Determine the [x, y] coordinate at the center of the cell enclosing the given text.  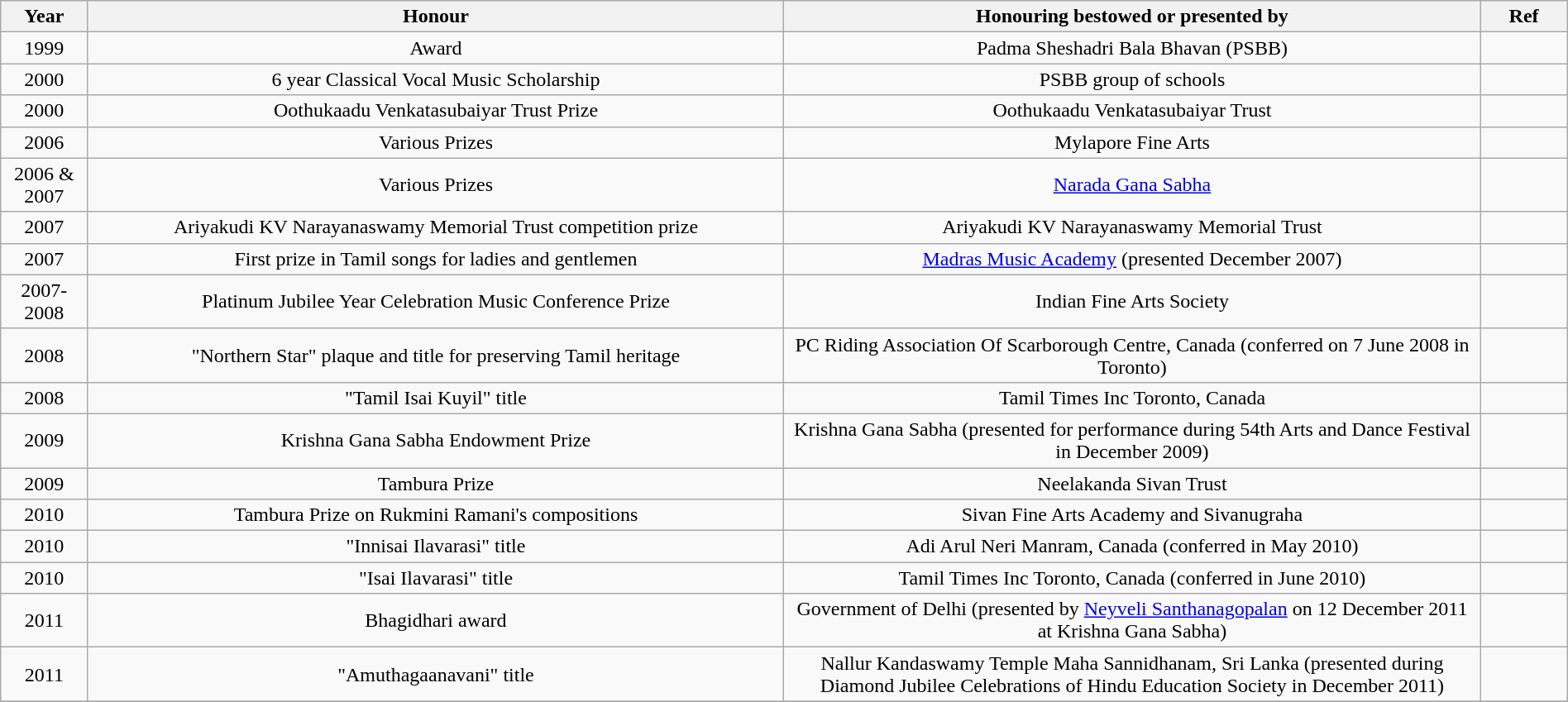
"Isai Ilavarasi" title [436, 578]
6 year Classical Vocal Music Scholarship [436, 79]
Ariyakudi KV Narayanaswamy Memorial Trust competition prize [436, 227]
Tambura Prize on Rukmini Ramani's compositions [436, 515]
First prize in Tamil songs for ladies and gentlemen [436, 259]
1999 [45, 48]
Mylapore Fine Arts [1132, 142]
Indian Fine Arts Society [1132, 301]
Award [436, 48]
"Amuthagaanavani" title [436, 675]
Ariyakudi KV Narayanaswamy Memorial Trust [1132, 227]
Krishna Gana Sabha Endowment Prize [436, 440]
"Northern Star" plaque and title for preserving Tamil heritage [436, 356]
Tamil Times Inc Toronto, Canada [1132, 398]
Nallur Kandaswamy Temple Maha Sannidhanam, Sri Lanka (presented during Diamond Jubilee Celebrations of Hindu Education Society in December 2011) [1132, 675]
Platinum Jubilee Year Celebration Music Conference Prize [436, 301]
Honouring bestowed or presented by [1132, 17]
2007-2008 [45, 301]
2006 [45, 142]
"Innisai Ilavarasi" title [436, 547]
Oothukaadu Venkatasubaiyar Trust Prize [436, 111]
Ref [1523, 17]
Tamil Times Inc Toronto, Canada (conferred in June 2010) [1132, 578]
Adi Arul Neri Manram, Canada (conferred in May 2010) [1132, 547]
PSBB group of schools [1132, 79]
Padma Sheshadri Bala Bhavan (PSBB) [1132, 48]
"Tamil Isai Kuyil" title [436, 398]
PC Riding Association Of Scarborough Centre, Canada (conferred on 7 June 2008 in Toronto) [1132, 356]
Oothukaadu Venkatasubaiyar Trust [1132, 111]
Government of Delhi (presented by Neyveli Santhanagopalan on 12 December 2011 at Krishna Gana Sabha) [1132, 620]
Bhagidhari award [436, 620]
Krishna Gana Sabha (presented for performance during 54th Arts and Dance Festival in December 2009) [1132, 440]
Honour [436, 17]
Narada Gana Sabha [1132, 185]
Madras Music Academy (presented December 2007) [1132, 259]
2006 & 2007 [45, 185]
Year [45, 17]
Sivan Fine Arts Academy and Sivanugraha [1132, 515]
Neelakanda Sivan Trust [1132, 484]
Tambura Prize [436, 484]
